Extract the [x, y] coordinate from the center of the cell holding the provided text.  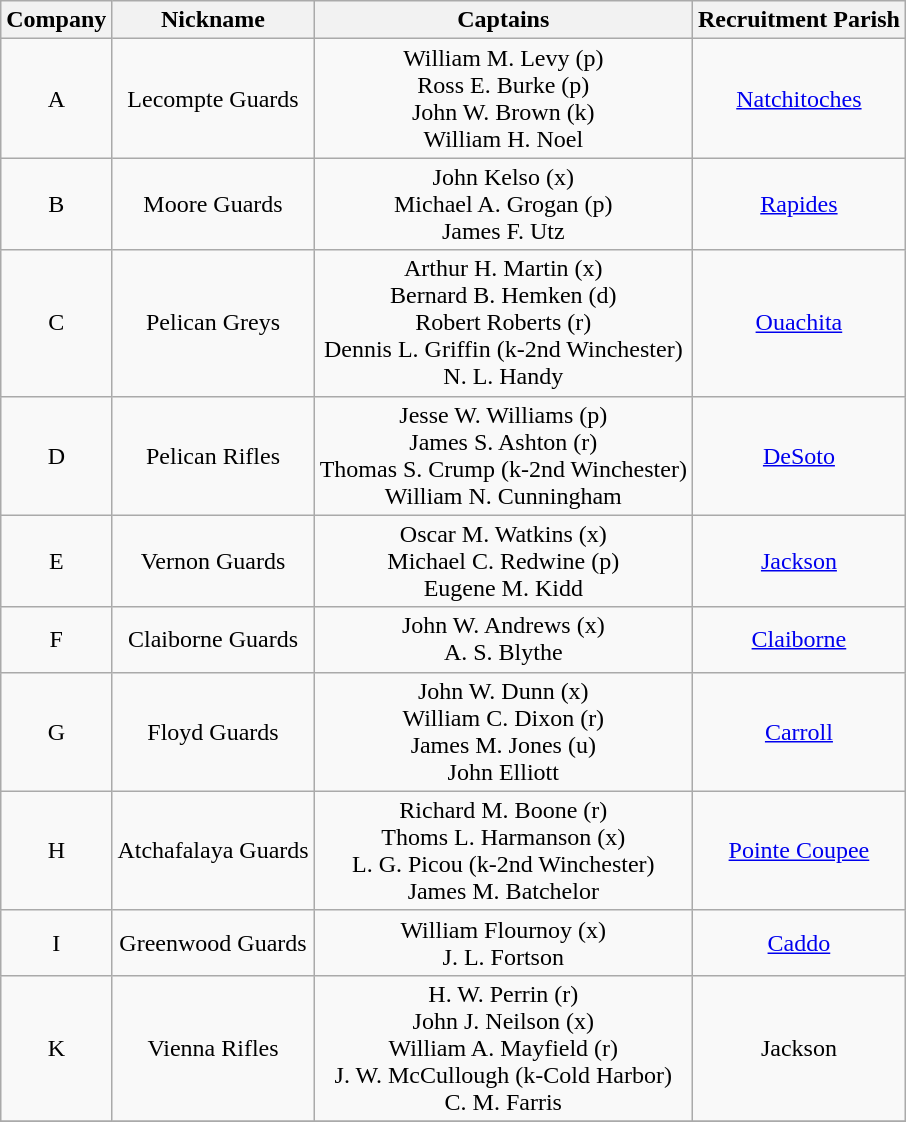
D [56, 456]
Pointe Coupee [798, 850]
Vernon Guards [213, 561]
Pelican Rifles [213, 456]
Oscar M. Watkins (x) Michael C. Redwine (p)Eugene M. Kidd [503, 561]
Pelican Greys [213, 323]
Ouachita [798, 323]
Floyd Guards [213, 732]
DeSoto [798, 456]
John W. Dunn (x)William C. Dixon (r)James M. Jones (u)John Elliott [503, 732]
Richard M. Boone (r)Thoms L. Harmanson (x)L. G. Picou (k-2nd Winchester)James M. Batchelor [503, 850]
Jesse W. Williams (p)James S. Ashton (r)Thomas S. Crump (k-2nd Winchester)William N. Cunningham [503, 456]
Caddo [798, 942]
G [56, 732]
John Kelso (x)Michael A. Grogan (p)James F. Utz [503, 204]
Rapides [798, 204]
Natchitoches [798, 98]
Greenwood Guards [213, 942]
Company [56, 20]
H. W. Perrin (r)John J. Neilson (x)William A. Mayfield (r)J. W. McCullough (k-Cold Harbor)C. M. Farris [503, 1048]
C [56, 323]
I [56, 942]
H [56, 850]
B [56, 204]
Lecompte Guards [213, 98]
F [56, 640]
Atchafalaya Guards [213, 850]
Claiborne Guards [213, 640]
Nickname [213, 20]
Carroll [798, 732]
William M. Levy (p)Ross E. Burke (p)John W. Brown (k)William H. Noel [503, 98]
Vienna Rifles [213, 1048]
William Flournoy (x) J. L. Fortson [503, 942]
Arthur H. Martin (x)Bernard B. Hemken (d)Robert Roberts (r)Dennis L. Griffin (k-2nd Winchester)N. L. Handy [503, 323]
Moore Guards [213, 204]
A [56, 98]
Claiborne [798, 640]
K [56, 1048]
Captains [503, 20]
E [56, 561]
Recruitment Parish [798, 20]
John W. Andrews (x)A. S. Blythe [503, 640]
